Return the [X, Y] coordinate for the center point of the cell that contains the specified text.  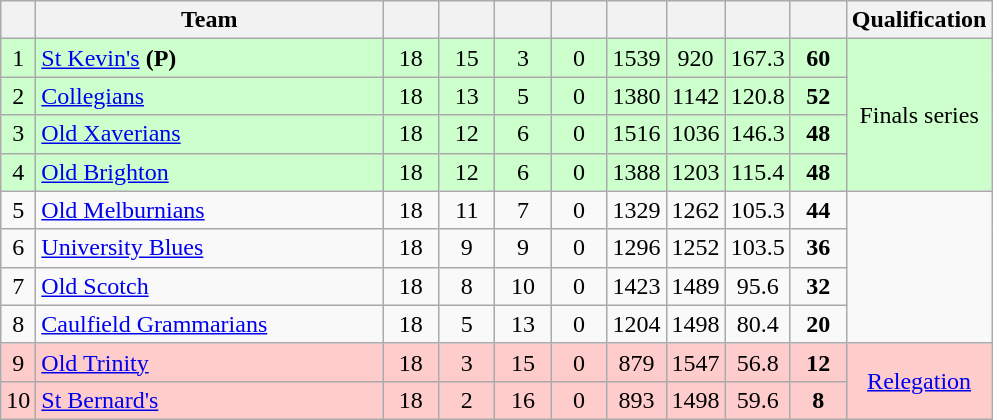
167.3 [758, 58]
1547 [696, 362]
80.4 [758, 324]
University Blues [210, 248]
16 [523, 400]
Old Melburnians [210, 210]
59.6 [758, 400]
Old Brighton [210, 172]
1036 [696, 134]
1 [18, 58]
1142 [696, 96]
1489 [696, 286]
Team [210, 20]
879 [636, 362]
1204 [636, 324]
893 [636, 400]
32 [818, 286]
1388 [636, 172]
11 [467, 210]
105.3 [758, 210]
1539 [636, 58]
120.8 [758, 96]
52 [818, 96]
95.6 [758, 286]
1252 [696, 248]
115.4 [758, 172]
Finals series [919, 115]
St Kevin's (P) [210, 58]
1516 [636, 134]
Old Scotch [210, 286]
60 [818, 58]
44 [818, 210]
Qualification [919, 20]
103.5 [758, 248]
Caulfield Grammarians [210, 324]
36 [818, 248]
56.8 [758, 362]
Old Xaverians [210, 134]
1380 [636, 96]
1296 [636, 248]
1203 [696, 172]
Old Trinity [210, 362]
4 [18, 172]
Relegation [919, 381]
St Bernard's [210, 400]
1262 [696, 210]
146.3 [758, 134]
1423 [636, 286]
920 [696, 58]
20 [818, 324]
Collegians [210, 96]
1329 [636, 210]
